Search for the cell housing the specified text and yield its (x, y) center coordinate. 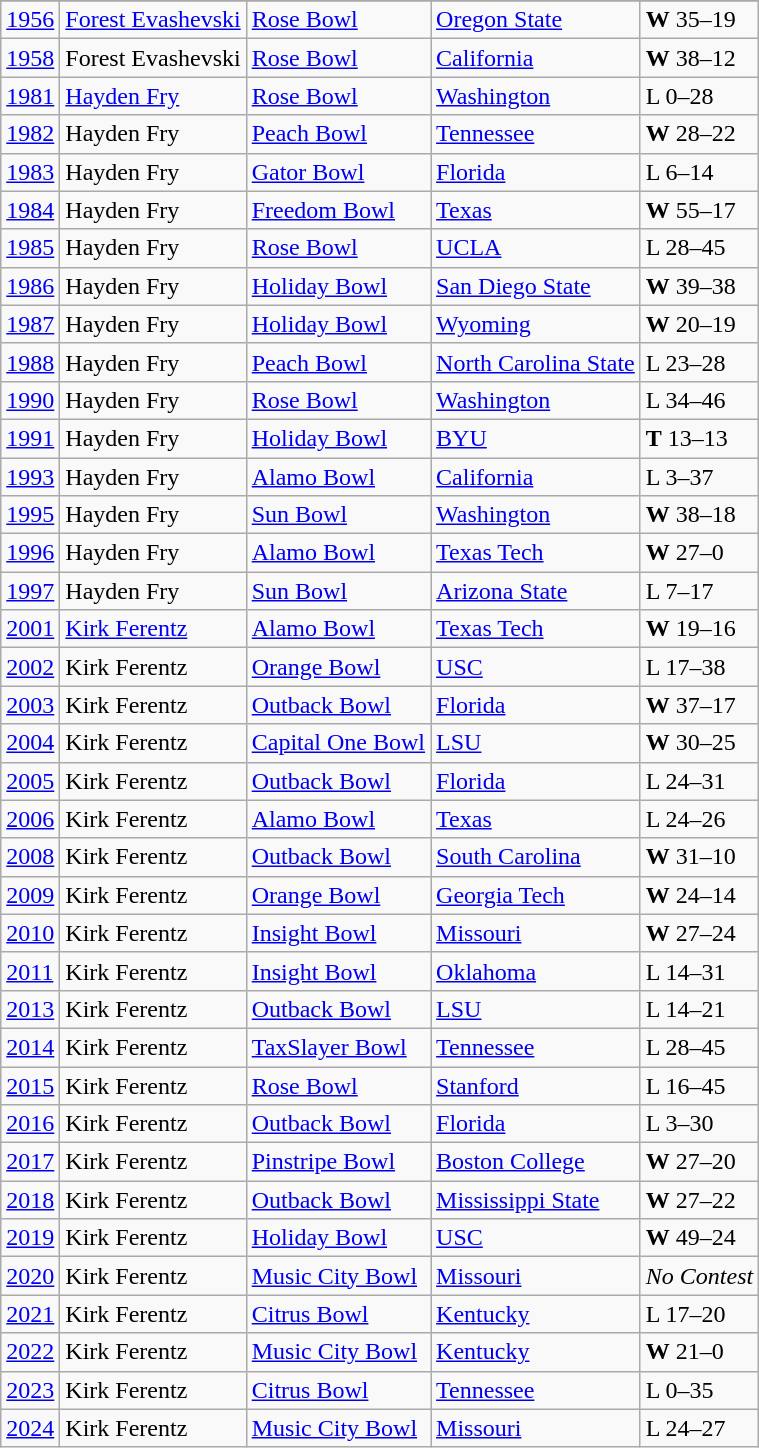
2004 (30, 743)
1984 (30, 210)
L 24–31 (699, 781)
2023 (30, 1390)
W 21–0 (699, 1352)
Boston College (536, 1162)
L 24–26 (699, 819)
2021 (30, 1314)
Oregon State (536, 20)
W 39–38 (699, 286)
Freedom Bowl (338, 210)
1956 (30, 20)
Wyoming (536, 324)
W 19–16 (699, 629)
L 24–27 (699, 1428)
1991 (30, 438)
2003 (30, 705)
2011 (30, 971)
W 31–10 (699, 857)
2008 (30, 857)
L 23–28 (699, 362)
2016 (30, 1124)
W 27–22 (699, 1200)
1990 (30, 400)
1983 (30, 172)
Mississippi State (536, 1200)
L 14–31 (699, 971)
L 14–21 (699, 1009)
BYU (536, 438)
1988 (30, 362)
Pinstripe Bowl (338, 1162)
Georgia Tech (536, 895)
W 55–17 (699, 210)
Gator Bowl (338, 172)
1986 (30, 286)
San Diego State (536, 286)
1997 (30, 591)
North Carolina State (536, 362)
W 28–22 (699, 134)
W 24–14 (699, 895)
2022 (30, 1352)
No Contest (699, 1276)
L 3–37 (699, 477)
T 13–13 (699, 438)
W 38–18 (699, 515)
Stanford (536, 1085)
2005 (30, 781)
2018 (30, 1200)
2006 (30, 819)
2010 (30, 933)
W 37–17 (699, 705)
TaxSlayer Bowl (338, 1047)
1987 (30, 324)
1985 (30, 248)
2024 (30, 1428)
2009 (30, 895)
L 17–38 (699, 667)
W 27–0 (699, 553)
L 3–30 (699, 1124)
2019 (30, 1238)
L 6–14 (699, 172)
2014 (30, 1047)
2001 (30, 629)
W 20–19 (699, 324)
L 0–28 (699, 96)
1993 (30, 477)
1995 (30, 515)
W 49–24 (699, 1238)
2020 (30, 1276)
South Carolina (536, 857)
1981 (30, 96)
2002 (30, 667)
2015 (30, 1085)
W 38–12 (699, 58)
W 30–25 (699, 743)
1982 (30, 134)
1958 (30, 58)
L 16–45 (699, 1085)
W 27–20 (699, 1162)
L 34–46 (699, 400)
Capital One Bowl (338, 743)
2013 (30, 1009)
UCLA (536, 248)
L 17–20 (699, 1314)
W 27–24 (699, 933)
L 7–17 (699, 591)
1996 (30, 553)
W 35–19 (699, 20)
Arizona State (536, 591)
Oklahoma (536, 971)
L 0–35 (699, 1390)
2017 (30, 1162)
